From the cell containing the given text, extract its center point as [x, y] coordinate. 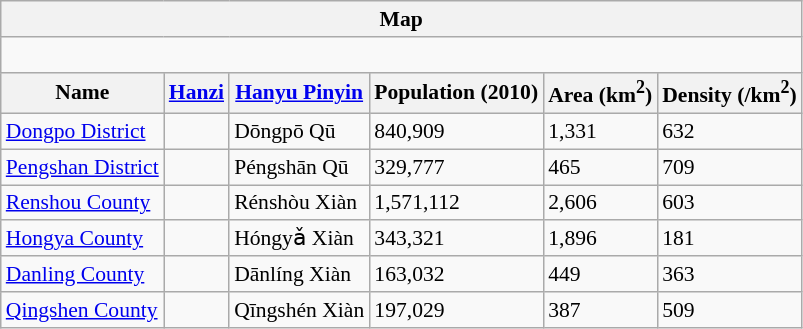
Hanyu Pinyin [299, 92]
Hóngyǎ Xiàn [299, 239]
Dongpo District [82, 132]
709 [729, 167]
1,571,112 [456, 203]
Name [82, 92]
197,029 [456, 310]
449 [600, 274]
Péngshān Qū [299, 167]
Hongya County [82, 239]
Dōngpō Qū [299, 132]
Pengshan District [82, 167]
Dānlíng Xiàn [299, 274]
363 [729, 274]
Hanzi [196, 92]
Density (/km2) [729, 92]
387 [600, 310]
465 [600, 167]
343,321 [456, 239]
603 [729, 203]
Renshou County [82, 203]
Qingshen County [82, 310]
Population (2010) [456, 92]
1,896 [600, 239]
509 [729, 310]
840,909 [456, 132]
163,032 [456, 274]
1,331 [600, 132]
2,606 [600, 203]
Qīngshén Xiàn [299, 310]
632 [729, 132]
181 [729, 239]
Danling County [82, 274]
Area (km2) [600, 92]
Rénshòu Xiàn [299, 203]
329,777 [456, 167]
Map [402, 19]
